Output the (X, Y) coordinate of the center of the cell containing the given text.  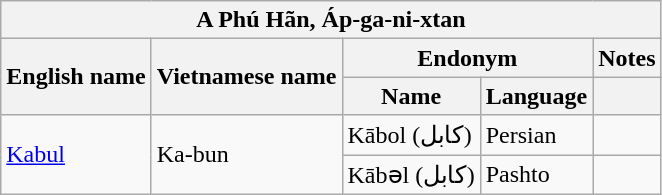
A Phú Hãn, Áp-ga-ni-xtan (331, 20)
Language (536, 96)
Notes (627, 58)
Pashto (536, 174)
Kabul (76, 154)
Ka-bun (246, 154)
Name (411, 96)
Persian (536, 135)
English name (76, 77)
Vietnamese name (246, 77)
Endonym (468, 58)
Kābəl (کابل) (411, 174)
Kābol (کابل) (411, 135)
